Locate the cell with the specified text and output its [X, Y] center coordinate. 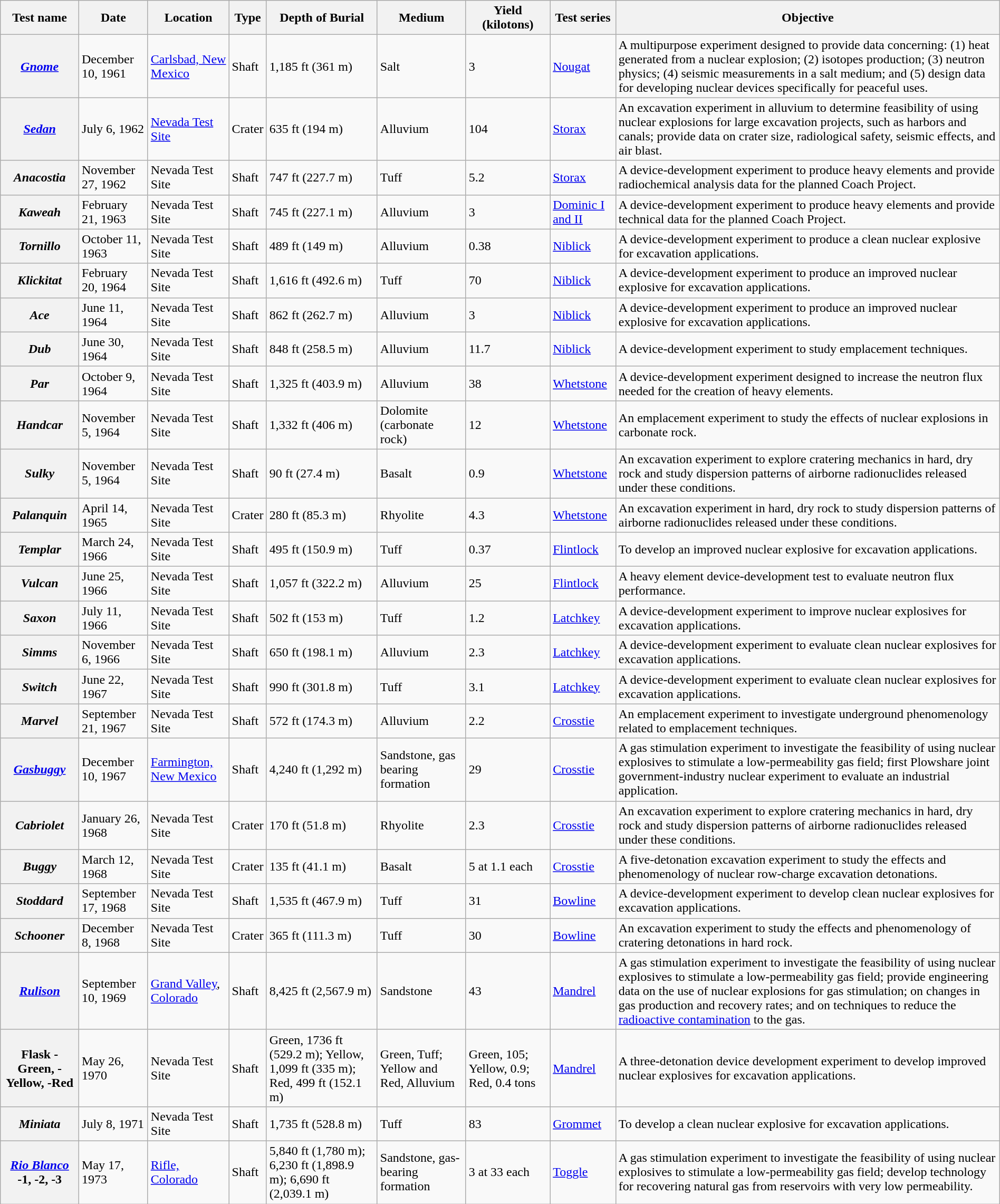
Miniata [40, 1124]
848 ft (258.5 m) [322, 349]
Flask -Green, -Yellow, -Red [40, 1068]
635 ft (194 m) [322, 129]
38 [507, 383]
Dolomite (carbonate rock) [421, 425]
3 at 33 each [507, 1172]
Test series [583, 18]
31 [507, 901]
43 [507, 991]
5 at 1.1 each [507, 866]
Dub [40, 349]
650 ft (198.1 m) [322, 652]
170 ft (51.8 m) [322, 825]
A heavy element device-development test to evaluate neutron flux performance. [807, 584]
A five-detonation excavation experiment to study the effects and phenomenology of nuclear row-charge excavation detonations. [807, 866]
4,240 ft (1,292 m) [322, 769]
September 17, 1968 [114, 901]
990 ft (301.8 m) [322, 687]
Sulky [40, 473]
1,535 ft (467.9 m) [322, 901]
June 25, 1966 [114, 584]
11.7 [507, 349]
502 ft (153 m) [322, 618]
495 ft (150.9 m) [322, 550]
1,185 ft (361 m) [322, 66]
Saxon [40, 618]
30 [507, 935]
Gasbuggy [40, 769]
Buggy [40, 866]
March 12, 1968 [114, 866]
Switch [40, 687]
Nougat [583, 66]
February 20, 1964 [114, 281]
Green, 1736 ft (529.2 m); Yellow, 1,099 ft (335 m); Red, 499 ft (152.1 m) [322, 1068]
October 11, 1963 [114, 246]
Type [248, 18]
70 [507, 281]
Dominic I and II [583, 212]
0.38 [507, 246]
Cabriolet [40, 825]
12 [507, 425]
July 11, 1966 [114, 618]
1,735 ft (528.8 m) [322, 1124]
October 9, 1964 [114, 383]
April 14, 1965 [114, 515]
1,325 ft (403.9 m) [322, 383]
Sandstone, gas-bearing formation [421, 1172]
Location [188, 18]
Schooner [40, 935]
365 ft (111.3 m) [322, 935]
An emplacement experiment to investigate underground phenomenology related to emplacement techniques. [807, 721]
489 ft (149 m) [322, 246]
8,425 ft (2,567.9 m) [322, 991]
3.1 [507, 687]
25 [507, 584]
Ace [40, 314]
A device-development experiment to improve nuclear explosives for excavation applications. [807, 618]
Salt [421, 66]
Tornillo [40, 246]
Par [40, 383]
Rifle, Colorado [188, 1172]
A device-development experiment designed to increase the neutron flux needed for the creation of heavy elements. [807, 383]
Gnome [40, 66]
A device-development experiment to produce a clean nuclear explosive for excavation applications. [807, 246]
June 22, 1967 [114, 687]
February 21, 1963 [114, 212]
November 27, 1962 [114, 177]
83 [507, 1124]
Sedan [40, 129]
Toggle [583, 1172]
5,840 ft (1,780 m); 6,230 ft (1,898.9 m); 6,690 ft (2,039.1 m) [322, 1172]
December 10, 1961 [114, 66]
0.37 [507, 550]
862 ft (262.7 m) [322, 314]
Grand Valley, Colorado [188, 991]
July 8, 1971 [114, 1124]
Carlsbad, New Mexico [188, 66]
Sandstone [421, 991]
Stoddard [40, 901]
104 [507, 129]
December 8, 1968 [114, 935]
0.9 [507, 473]
Sandstone, gas bearing formation [421, 769]
2.2 [507, 721]
May 26, 1970 [114, 1068]
1.2 [507, 618]
A device-development experiment to produce heavy elements and provide radiochemical analysis data for the planned Coach Project. [807, 177]
Depth of Burial [322, 18]
Palanquin [40, 515]
To develop a clean nuclear explosive for excavation applications. [807, 1124]
Yield (kilotons) [507, 18]
Farmington, New Mexico [188, 769]
29 [507, 769]
An excavation experiment in hard, dry rock to study dispersion patterns of airborne radionuclides released under these conditions. [807, 515]
Klickitat [40, 281]
Green, 105; Yellow, 0.9; Red, 0.4 tons [507, 1068]
November 6, 1966 [114, 652]
5.2 [507, 177]
A device-development experiment to study emplacement techniques. [807, 349]
January 26, 1968 [114, 825]
572 ft (174.3 m) [322, 721]
July 6, 1962 [114, 129]
4.3 [507, 515]
Templar [40, 550]
A device-development experiment to produce heavy elements and provide technical data for the planned Coach Project. [807, 212]
Green, Tuff; Yellow and Red, Alluvium [421, 1068]
Handcar [40, 425]
1,332 ft (406 m) [322, 425]
June 11, 1964 [114, 314]
Kaweah [40, 212]
135 ft (41.1 m) [322, 866]
September 21, 1967 [114, 721]
745 ft (227.1 m) [322, 212]
1,616 ft (492.6 m) [322, 281]
A three-detonation device development experiment to develop improved nuclear explosives for excavation applications. [807, 1068]
An emplacement experiment to study the effects of nuclear explosions in carbonate rock. [807, 425]
Test name [40, 18]
Rulison [40, 991]
To develop an improved nuclear explosive for excavation applications. [807, 550]
December 10, 1967 [114, 769]
747 ft (227.7 m) [322, 177]
Simms [40, 652]
An excavation experiment to study the effects and phenomenology of cratering detonations in hard rock. [807, 935]
May 17, 1973 [114, 1172]
Marvel [40, 721]
March 24, 1966 [114, 550]
September 10, 1969 [114, 991]
Medium [421, 18]
Anacostia [40, 177]
Date [114, 18]
June 30, 1964 [114, 349]
Grommet [583, 1124]
1,057 ft (322.2 m) [322, 584]
Objective [807, 18]
280 ft (85.3 m) [322, 515]
Vulcan [40, 584]
Rio Blanco -1, -2, -3 [40, 1172]
A device-development experiment to develop clean nuclear explosives for excavation applications. [807, 901]
90 ft (27.4 m) [322, 473]
